Return [x, y] of the center of cell containing provided text 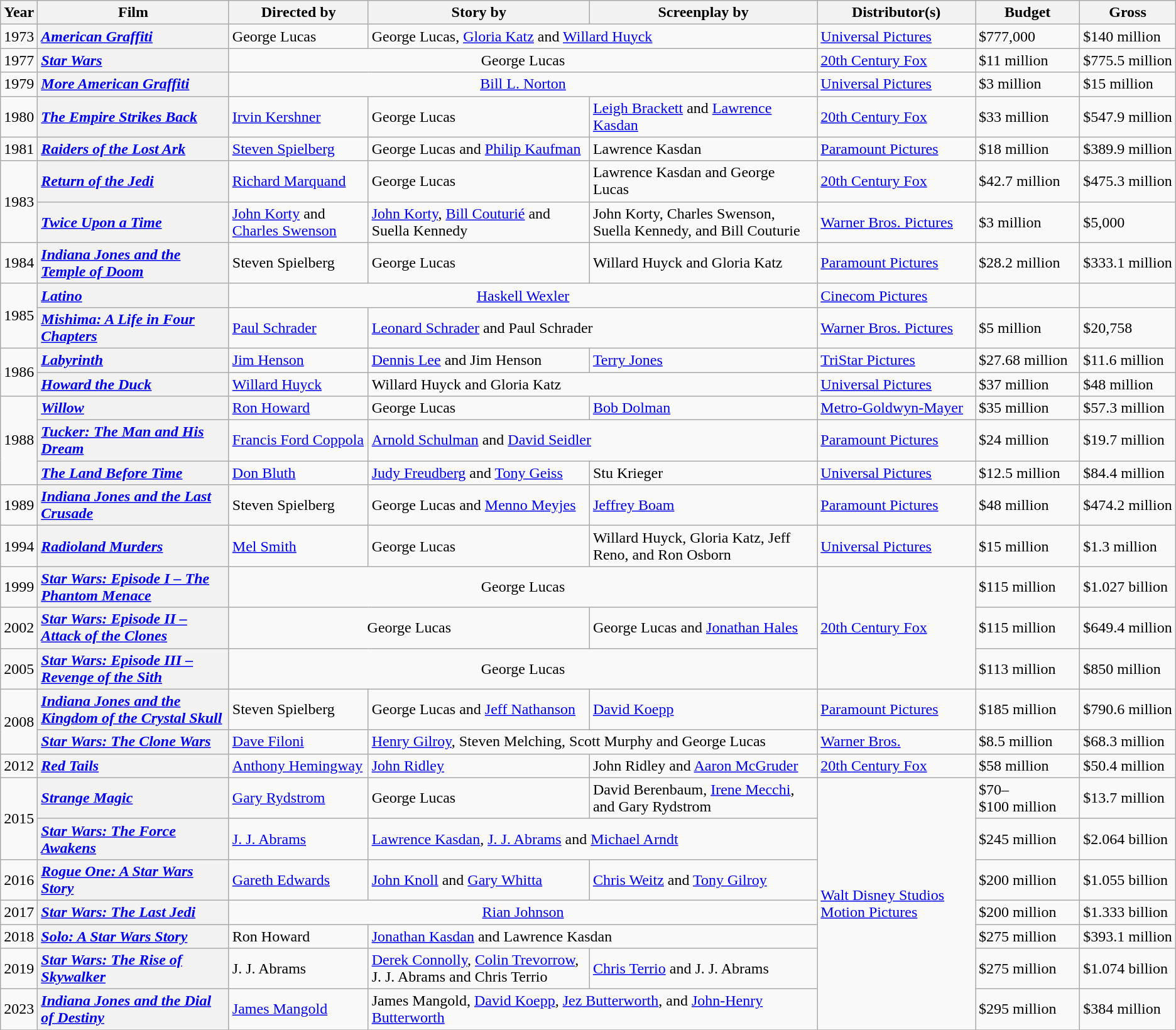
$389.9 million [1128, 149]
2005 [19, 668]
$12.5 million [1028, 473]
David Berenbaum, Irene Mecchi, and Gary Rydstrom [703, 798]
Indiana Jones and the Temple of Doom [133, 263]
$28.2 million [1028, 263]
Anthony Hemingway [298, 766]
$18 million [1028, 149]
$245 million [1028, 839]
$5 million [1028, 328]
Star Wars: Episode II – Attack of the Clones [133, 628]
$2.064 billion [1128, 839]
Star Wars: The Last Jedi [133, 912]
Derek Connolly, Colin Trevorrow, J. J. Abrams and Chris Terrio [479, 968]
American Graffiti [133, 36]
Star Wars: The Rise of Skywalker [133, 968]
TriStar Pictures [896, 360]
$57.3 million [1128, 408]
Budget [1028, 13]
$393.1 million [1128, 936]
John Ridley [479, 766]
More American Graffiti [133, 84]
Metro-Goldwyn-Mayer [896, 408]
$777,000 [1028, 36]
$11.6 million [1128, 360]
Stu Krieger [703, 473]
$113 million [1028, 668]
George Lucas, Gloria Katz and Willard Huyck [593, 36]
2015 [19, 818]
$50.4 million [1128, 766]
1981 [19, 149]
$42.7 million [1028, 181]
Star Wars [133, 60]
$33 million [1028, 117]
$37 million [1028, 384]
1977 [19, 60]
$5,000 [1128, 222]
Richard Marquand [298, 181]
1989 [19, 505]
$1.074 billion [1128, 968]
$58 million [1028, 766]
2002 [19, 628]
Red Tails [133, 766]
Judy Freudberg and Tony Geiss [479, 473]
Don Bluth [298, 473]
Arnold Schulman and David Seidler [593, 441]
Cinecom Pictures [896, 295]
Warner Bros. [896, 742]
2023 [19, 1010]
Chris Weitz and Tony Gilroy [703, 879]
$13.7 million [1128, 798]
Mishima: A Life in Four Chapters [133, 328]
2008 [19, 721]
The Land Before Time [133, 473]
Gross [1128, 13]
$474.2 million [1128, 505]
James Mangold, David Koepp, Jez Butterworth, and John-Henry Butterworth [593, 1010]
John Korty, Bill Couturié and Suella Kennedy [479, 222]
$70–$100 million [1028, 798]
Terry Jones [703, 360]
$140 million [1128, 36]
Mel Smith [298, 546]
Indiana Jones and the Last Crusade [133, 505]
George Lucas and Jeff Nathanson [479, 710]
David Koepp [703, 710]
Screenplay by [703, 13]
Rian Johnson [523, 912]
Rogue One: A Star Wars Story [133, 879]
1994 [19, 546]
Star Wars: Episode I – The Phantom Menace [133, 587]
$295 million [1028, 1010]
Dave Filoni [298, 742]
$775.5 million [1128, 60]
$11 million [1028, 60]
1973 [19, 36]
Directed by [298, 13]
Willard Huyck [298, 384]
$185 million [1028, 710]
Willow [133, 408]
Indiana Jones and the Kingdom of the Crystal Skull [133, 710]
Star Wars: The Force Awakens [133, 839]
Howard the Duck [133, 384]
Jim Henson [298, 360]
Leonard Schrader and Paul Schrader [593, 328]
Lawrence Kasdan and George Lucas [703, 181]
Chris Terrio and J. J. Abrams [703, 968]
$1.3 million [1128, 546]
James Mangold [298, 1010]
John Korty and Charles Swenson [298, 222]
Radioland Murders [133, 546]
$24 million [1028, 441]
Bill L. Norton [523, 84]
Bob Dolman [703, 408]
$1.055 billion [1128, 879]
Haskell Wexler [523, 295]
Raiders of the Lost Ark [133, 149]
Labyrinth [133, 360]
Twice Upon a Time [133, 222]
Leigh Brackett and Lawrence Kasdan [703, 117]
1979 [19, 84]
Solo: A Star Wars Story [133, 936]
Year [19, 13]
Latino [133, 295]
2018 [19, 936]
$8.5 million [1028, 742]
2017 [19, 912]
1983 [19, 202]
Strange Magic [133, 798]
Return of the Jedi [133, 181]
Star Wars: Episode III – Revenge of the Sith [133, 668]
1988 [19, 441]
$333.1 million [1128, 263]
Lawrence Kasdan [703, 149]
Jonathan Kasdan and Lawrence Kasdan [593, 936]
George Lucas and Menno Meyjes [479, 505]
$547.9 million [1128, 117]
The Empire Strikes Back [133, 117]
$1.333 billion [1128, 912]
Gareth Edwards [298, 879]
Paul Schrader [298, 328]
Lawrence Kasdan, J. J. Abrams and Michael Arndt [593, 839]
$850 million [1128, 668]
George Lucas and Jonathan Hales [703, 628]
Distributor(s) [896, 13]
Irvin Kershner [298, 117]
$384 million [1128, 1010]
John Korty, Charles Swenson, Suella Kennedy, and Bill Couturie [703, 222]
$68.3 million [1128, 742]
2016 [19, 879]
2012 [19, 766]
Dennis Lee and Jim Henson [479, 360]
$790.6 million [1128, 710]
$27.68 million [1028, 360]
1999 [19, 587]
$84.4 million [1128, 473]
Jeffrey Boam [703, 505]
1980 [19, 117]
Walt Disney Studios Motion Pictures [896, 903]
$35 million [1028, 408]
George Lucas and Philip Kaufman [479, 149]
1986 [19, 372]
John Ridley and Aaron McGruder [703, 766]
Willard Huyck, Gloria Katz, Jeff Reno, and Ron Osborn [703, 546]
1984 [19, 263]
Film [133, 13]
Story by [479, 13]
$1.027 billion [1128, 587]
Tucker: The Man and His Dream [133, 441]
Francis Ford Coppola [298, 441]
$19.7 million [1128, 441]
$475.3 million [1128, 181]
Henry Gilroy, Steven Melching, Scott Murphy and George Lucas [593, 742]
$649.4 million [1128, 628]
1985 [19, 315]
Gary Rydstrom [298, 798]
Star Wars: The Clone Wars [133, 742]
$20,758 [1128, 328]
Indiana Jones and the Dial of Destiny [133, 1010]
2019 [19, 968]
John Knoll and Gary Whitta [479, 879]
